Provide the [x, y] coordinate of the cell's center where the given text is located.  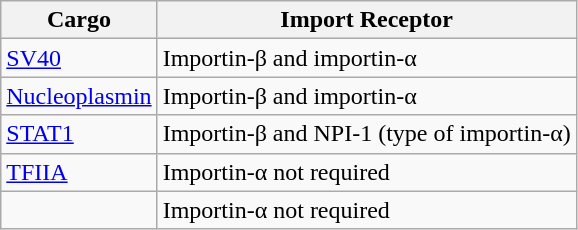
Cargo [79, 20]
Import Receptor [366, 20]
SV40 [79, 58]
Importin-β and NPI-1 (type of importin-α) [366, 134]
TFIIA [79, 172]
STAT1 [79, 134]
Nucleoplasmin [79, 96]
